Pinpoint the cell where the given text exists, returning its (x, y) midpoint coordinate. 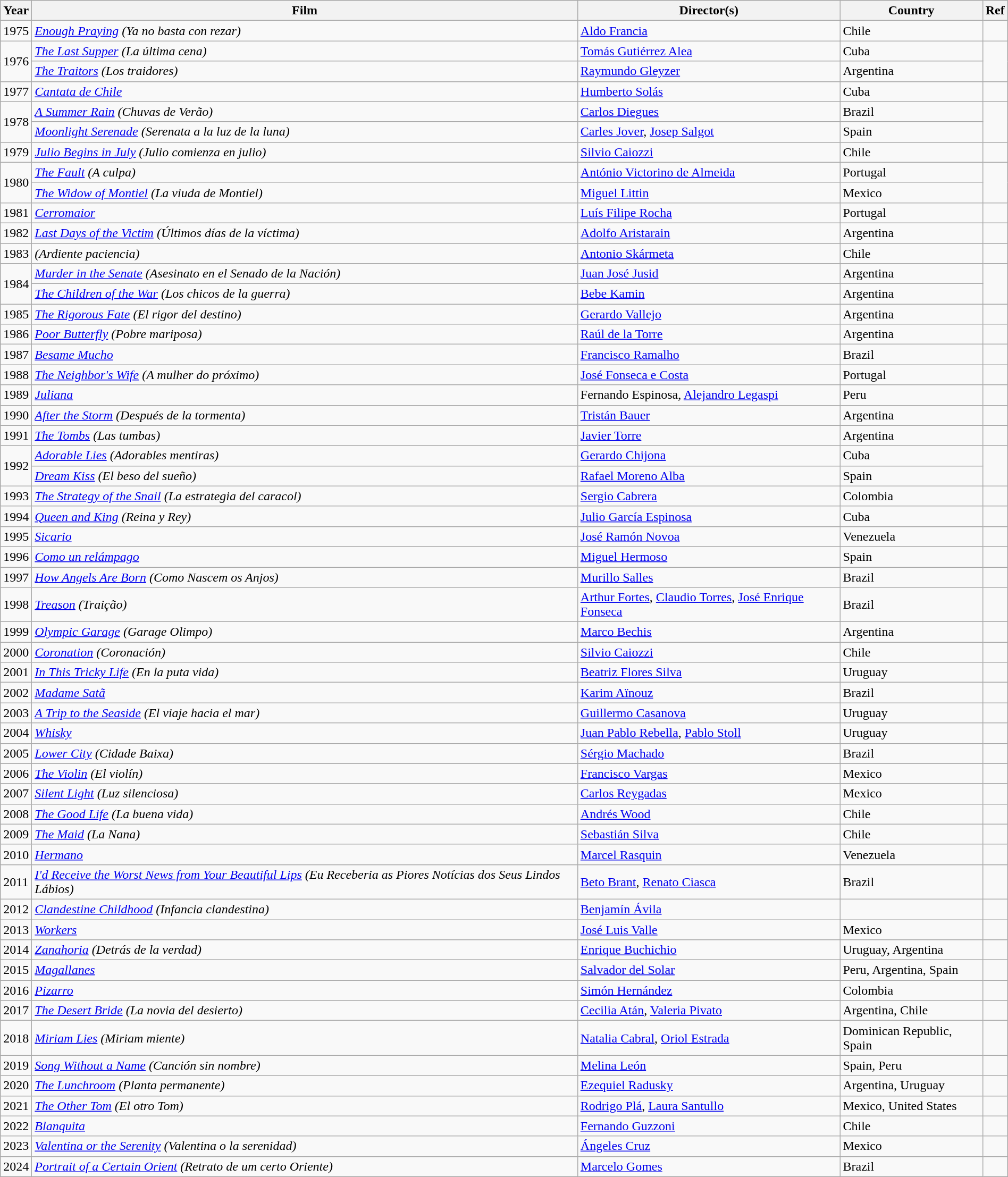
Moonlight Serenade (Serenata a la luz de la luna) (305, 132)
The Fault (A culpa) (305, 172)
Director(s) (709, 11)
Year (16, 11)
2020 (16, 1086)
António Victorino de Almeida (709, 172)
Antonio Skármeta (709, 254)
Tristán Bauer (709, 415)
Karim Aïnouz (709, 693)
Country (911, 11)
Coronation (Coronación) (305, 652)
José Fonseca e Costa (709, 375)
2012 (16, 909)
Enough Praying (Ya no basta con rezar) (305, 31)
Fernando Guzzoni (709, 1126)
Film (305, 11)
2017 (16, 1011)
Ref (995, 11)
1998 (16, 605)
Humberto Solás (709, 91)
Sérgio Machado (709, 753)
Fernando Espinosa, Alejandro Legaspi (709, 395)
Marcel Rasquin (709, 854)
Arthur Fortes, Claudio Torres, José Enrique Fonseca (709, 605)
1982 (16, 233)
Rafael Moreno Alba (709, 476)
2016 (16, 990)
Bebe Kamin (709, 294)
Carlos Reygadas (709, 794)
The Widow of Montiel (La viuda de Montiel) (305, 192)
I'd Receive the Worst News from Your Beautiful Lips (Eu Receberia as Piores Notícias dos Seus Lindos Lábios) (305, 881)
1991 (16, 435)
Ángeles Cruz (709, 1146)
1996 (16, 557)
Francisco Ramalho (709, 355)
1993 (16, 496)
(Ardiente paciencia) (305, 254)
1980 (16, 182)
Sicario (305, 536)
Murillo Salles (709, 577)
Murder in the Senate (Asesinato en el Senado de la Nación) (305, 274)
The Rigorous Fate (El rigor del destino) (305, 314)
Tomás Gutiérrez Alea (709, 51)
Mexico, United States (911, 1106)
Adorable Lies (Adorables mentiras) (305, 456)
Natalia Cabral, Oriol Estrada (709, 1038)
Dream Kiss (El beso del sueño) (305, 476)
Argentina, Chile (911, 1011)
2008 (16, 814)
1978 (16, 122)
The Strategy of the Snail (La estrategia del caracol) (305, 496)
Treason (Traição) (305, 605)
The Maid (La Nana) (305, 834)
2018 (16, 1038)
José Ramón Novoa (709, 536)
1975 (16, 31)
Last Days of the Victim (Últimos días de la víctima) (305, 233)
Portrait of a Certain Orient (Retrato de um certo Oriente) (305, 1166)
Francisco Vargas (709, 774)
Miguel Littin (709, 192)
1990 (16, 415)
Juan Pablo Rebella, Pablo Stoll (709, 733)
The Tombs (Las tumbas) (305, 435)
Miriam Lies (Miriam miente) (305, 1038)
2001 (16, 672)
Madame Satã (305, 693)
2023 (16, 1146)
The Good Life (La buena vida) (305, 814)
Raymundo Gleyzer (709, 71)
2007 (16, 794)
2004 (16, 733)
2010 (16, 854)
Marcelo Gomes (709, 1166)
Gerardo Chijona (709, 456)
The Neighbor's Wife (A mulher do próximo) (305, 375)
Luís Filipe Rocha (709, 213)
Rodrigo Plá, Laura Santullo (709, 1106)
Hermano (305, 854)
2011 (16, 881)
Argentina, Uruguay (911, 1086)
1977 (16, 91)
Beatriz Flores Silva (709, 672)
1976 (16, 61)
1989 (16, 395)
2002 (16, 693)
2013 (16, 930)
1992 (16, 466)
Como un relámpago (305, 557)
Adolfo Aristarain (709, 233)
2006 (16, 774)
The Children of the War (Los chicos de la guerra) (305, 294)
Julio García Espinosa (709, 516)
2005 (16, 753)
1981 (16, 213)
The Lunchroom (Planta permanente) (305, 1086)
Workers (305, 930)
The Other Tom (El otro Tom) (305, 1106)
Sebastián Silva (709, 834)
Carles Jover, Josep Salgot (709, 132)
Peru, Argentina, Spain (911, 970)
2003 (16, 713)
After the Storm (Después de la tormenta) (305, 415)
Song Without a Name (Canción sin nombre) (305, 1065)
1999 (16, 632)
2021 (16, 1106)
1984 (16, 284)
2015 (16, 970)
Silent Light (Luz silenciosa) (305, 794)
1979 (16, 152)
José Luis Valle (709, 930)
Olympic Garage (Garage Olimpo) (305, 632)
2019 (16, 1065)
Salvador del Solar (709, 970)
Dominican Republic, Spain (911, 1038)
Lower City (Cidade Baixa) (305, 753)
Melina León (709, 1065)
2024 (16, 1166)
Aldo Francia (709, 31)
The Violin (El violín) (305, 774)
2014 (16, 950)
Guillermo Casanova (709, 713)
Uruguay, Argentina (911, 950)
Andrés Wood (709, 814)
The Last Supper (La última cena) (305, 51)
The Desert Bride (La novia del desierto) (305, 1011)
Cerromaior (305, 213)
Whisky (305, 733)
Raúl de la Torre (709, 334)
Peru (911, 395)
A Trip to the Seaside (El viaje hacia el mar) (305, 713)
1988 (16, 375)
2022 (16, 1126)
1983 (16, 254)
Clandestine Childhood (Infancia clandestina) (305, 909)
Javier Torre (709, 435)
Simón Hernández (709, 990)
Marco Bechis (709, 632)
Carlos Diegues (709, 112)
Valentina or the Serenity (Valentina o la serenidad) (305, 1146)
Cecilia Atán, Valeria Pivato (709, 1011)
Julio Begins in July (Julio comienza en julio) (305, 152)
1994 (16, 516)
Besame Mucho (305, 355)
Magallanes (305, 970)
The Traitors (Los traidores) (305, 71)
1995 (16, 536)
Poor Butterfly (Pobre mariposa) (305, 334)
Juliana (305, 395)
In This Tricky Life (En la puta vida) (305, 672)
1987 (16, 355)
Benjamín Ávila (709, 909)
Queen and King (Reina y Rey) (305, 516)
2000 (16, 652)
Cantata de Chile (305, 91)
A Summer Rain (Chuvas de Verão) (305, 112)
Juan José Jusid (709, 274)
How Angels Are Born (Como Nascem os Anjos) (305, 577)
Beto Brant, Renato Ciasca (709, 881)
Enrique Buchichio (709, 950)
Miguel Hermoso (709, 557)
Sergio Cabrera (709, 496)
Blanquita (305, 1126)
2009 (16, 834)
1985 (16, 314)
1986 (16, 334)
Gerardo Vallejo (709, 314)
Spain, Peru (911, 1065)
Ezequiel Radusky (709, 1086)
Pizarro (305, 990)
1997 (16, 577)
Zanahoria (Detrás de la verdad) (305, 950)
